Capture the cell that displays the provided text and extract its (X, Y) central coordinate. 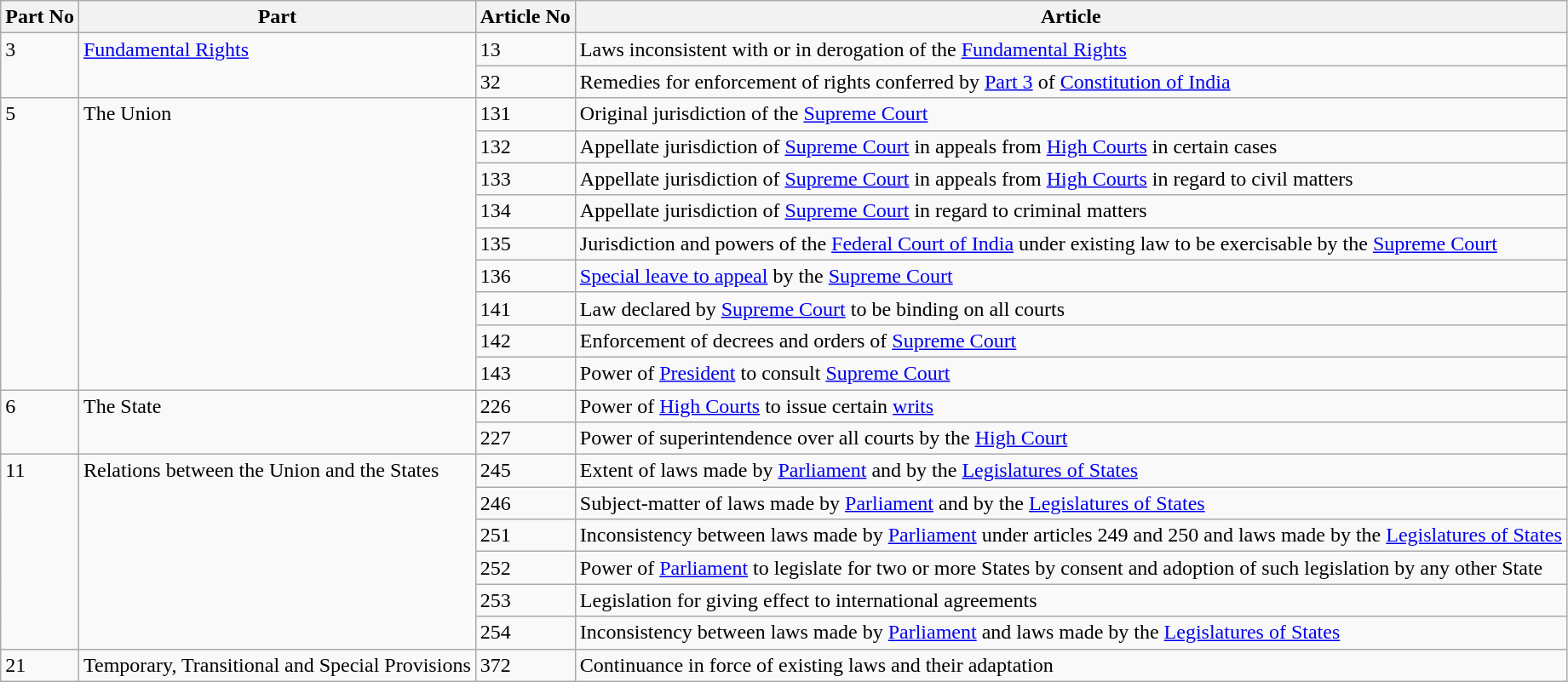
5 (40, 244)
226 (525, 406)
372 (525, 665)
143 (525, 373)
Law declared by Supreme Court to be binding on all courts (1071, 308)
11 (40, 552)
3 (40, 66)
Temporary, Transitional and Special Provisions (277, 665)
Part (277, 17)
134 (525, 211)
141 (525, 308)
Relations between the Union and the States (277, 552)
21 (40, 665)
13 (525, 49)
Original jurisdiction of the Supreme Court (1071, 114)
Special leave to appeal by the Supreme Court (1071, 276)
251 (525, 536)
133 (525, 179)
Inconsistency between laws made by Parliament under articles 249 and 250 and laws made by the Legislatures of States (1071, 536)
Part No (40, 17)
Jurisdiction and powers of the Federal Court of India under existing law to be exercisable by the Supreme Court (1071, 244)
Appellate jurisdiction of Supreme Court in appeals from High Courts in certain cases (1071, 146)
Power of President to consult Supreme Court (1071, 373)
Power of High Courts to issue certain writs (1071, 406)
254 (525, 633)
253 (525, 600)
135 (525, 244)
Laws inconsistent with or in derogation of the Fundamental Rights (1071, 49)
Subject-matter of laws made by Parliament and by the Legislatures of States (1071, 503)
The Union (277, 244)
Legislation for giving effect to international agreements (1071, 600)
Fundamental Rights (277, 66)
131 (525, 114)
Power of superintendence over all courts by the High Court (1071, 438)
Appellate jurisdiction of Supreme Court in appeals from High Courts in regard to civil matters (1071, 179)
Extent of laws made by Parliament and by the Legislatures of States (1071, 471)
245 (525, 471)
252 (525, 568)
Remedies for enforcement of rights conferred by Part 3 of Constitution of India (1071, 82)
Article No (525, 17)
The State (277, 422)
246 (525, 503)
Inconsistency between laws made by Parliament and laws made by the Legislatures of States (1071, 633)
32 (525, 82)
Enforcement of decrees and orders of Supreme Court (1071, 341)
132 (525, 146)
6 (40, 422)
Article (1071, 17)
Power of Parliament to legislate for two or more States by consent and adoption of such legislation by any other State (1071, 568)
142 (525, 341)
136 (525, 276)
Continuance in force of existing laws and their adaptation (1071, 665)
Appellate jurisdiction of Supreme Court in regard to criminal matters (1071, 211)
227 (525, 438)
